Pinpoint the cell where the given text exists, returning its (x, y) midpoint coordinate. 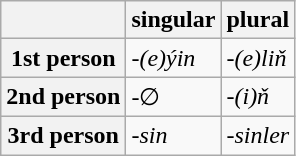
-sin (174, 135)
2nd person (64, 97)
1st person (64, 58)
-(i)ň (258, 97)
plural (258, 20)
3rd person (64, 135)
singular (174, 20)
-(e)ýin (174, 58)
-(e)liň (258, 58)
-∅ (174, 97)
-sinler (258, 135)
